Return [x, y] of the center of cell containing provided text 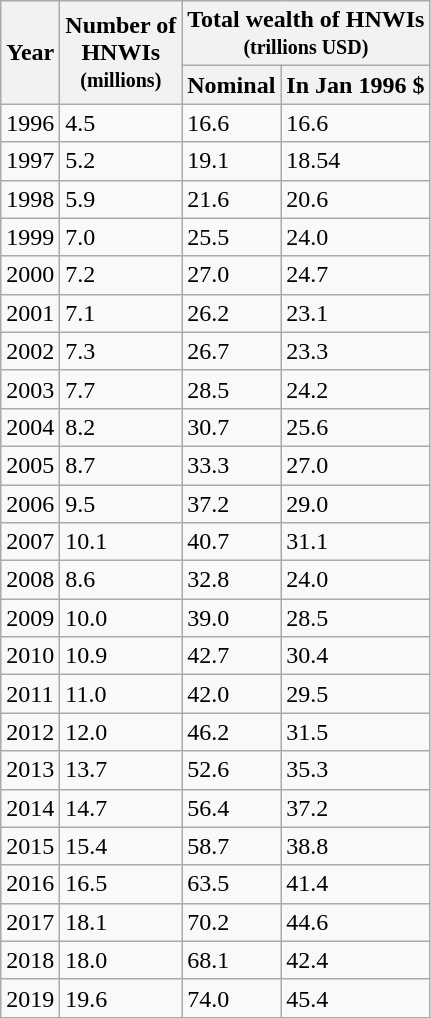
Year [30, 52]
42.7 [232, 656]
18.1 [121, 922]
41.4 [356, 884]
19.6 [121, 998]
30.4 [356, 656]
8.7 [121, 465]
56.4 [232, 808]
29.0 [356, 503]
1999 [30, 237]
In Jan 1996 $ [356, 85]
7.2 [121, 275]
26.7 [232, 351]
18.0 [121, 960]
46.2 [232, 732]
1998 [30, 199]
9.5 [121, 503]
2010 [30, 656]
38.8 [356, 846]
7.1 [121, 313]
25.6 [356, 427]
19.1 [232, 161]
7.7 [121, 389]
2013 [30, 770]
24.7 [356, 275]
2017 [30, 922]
4.5 [121, 123]
25.5 [232, 237]
2008 [30, 580]
18.54 [356, 161]
20.6 [356, 199]
15.4 [121, 846]
2001 [30, 313]
2005 [30, 465]
7.3 [121, 351]
42.4 [356, 960]
2016 [30, 884]
44.6 [356, 922]
31.5 [356, 732]
70.2 [232, 922]
5.2 [121, 161]
2000 [30, 275]
1996 [30, 123]
2009 [30, 618]
68.1 [232, 960]
1997 [30, 161]
13.7 [121, 770]
2002 [30, 351]
33.3 [232, 465]
31.1 [356, 542]
2014 [30, 808]
7.0 [121, 237]
2003 [30, 389]
10.1 [121, 542]
63.5 [232, 884]
21.6 [232, 199]
14.7 [121, 808]
Total wealth of HNWIs(trillions USD) [306, 34]
58.7 [232, 846]
26.2 [232, 313]
2015 [30, 846]
8.2 [121, 427]
42.0 [232, 694]
10.0 [121, 618]
32.8 [232, 580]
2019 [30, 998]
30.7 [232, 427]
Nominal [232, 85]
16.5 [121, 884]
74.0 [232, 998]
2018 [30, 960]
2007 [30, 542]
2011 [30, 694]
12.0 [121, 732]
45.4 [356, 998]
24.2 [356, 389]
29.5 [356, 694]
Number ofHNWIs(millions) [121, 52]
2006 [30, 503]
8.6 [121, 580]
23.1 [356, 313]
35.3 [356, 770]
39.0 [232, 618]
5.9 [121, 199]
52.6 [232, 770]
40.7 [232, 542]
23.3 [356, 351]
10.9 [121, 656]
2012 [30, 732]
2004 [30, 427]
11.0 [121, 694]
